Search for the cell housing the specified text and yield its (x, y) center coordinate. 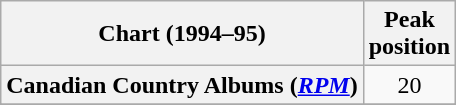
Peak position (409, 34)
Chart (1994–95) (182, 34)
20 (409, 85)
Canadian Country Albums (RPM) (182, 85)
